Locate the cell with the specified text and output its (X, Y) center coordinate. 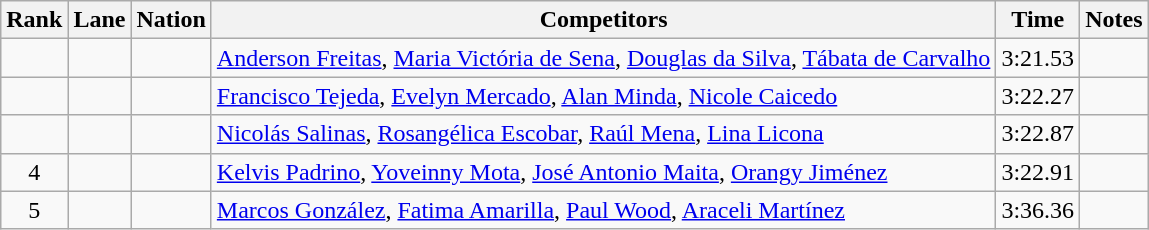
4 (34, 172)
Nicolás Salinas, Rosangélica Escobar, Raúl Mena, Lina Licona (604, 134)
3:36.36 (1038, 210)
Notes (1114, 20)
Francisco Tejeda, Evelyn Mercado, Alan Minda, Nicole Caicedo (604, 96)
Competitors (604, 20)
Time (1038, 20)
Anderson Freitas, Maria Victória de Sena, Douglas da Silva, Tábata de Carvalho (604, 58)
Nation (171, 20)
Kelvis Padrino, Yoveinny Mota, José Antonio Maita, Orangy Jiménez (604, 172)
Marcos González, Fatima Amarilla, Paul Wood, Araceli Martínez (604, 210)
3:22.87 (1038, 134)
5 (34, 210)
3:21.53 (1038, 58)
Lane (100, 20)
3:22.27 (1038, 96)
3:22.91 (1038, 172)
Rank (34, 20)
